Provide the (x, y) coordinate of the cell's center where the given text is located.  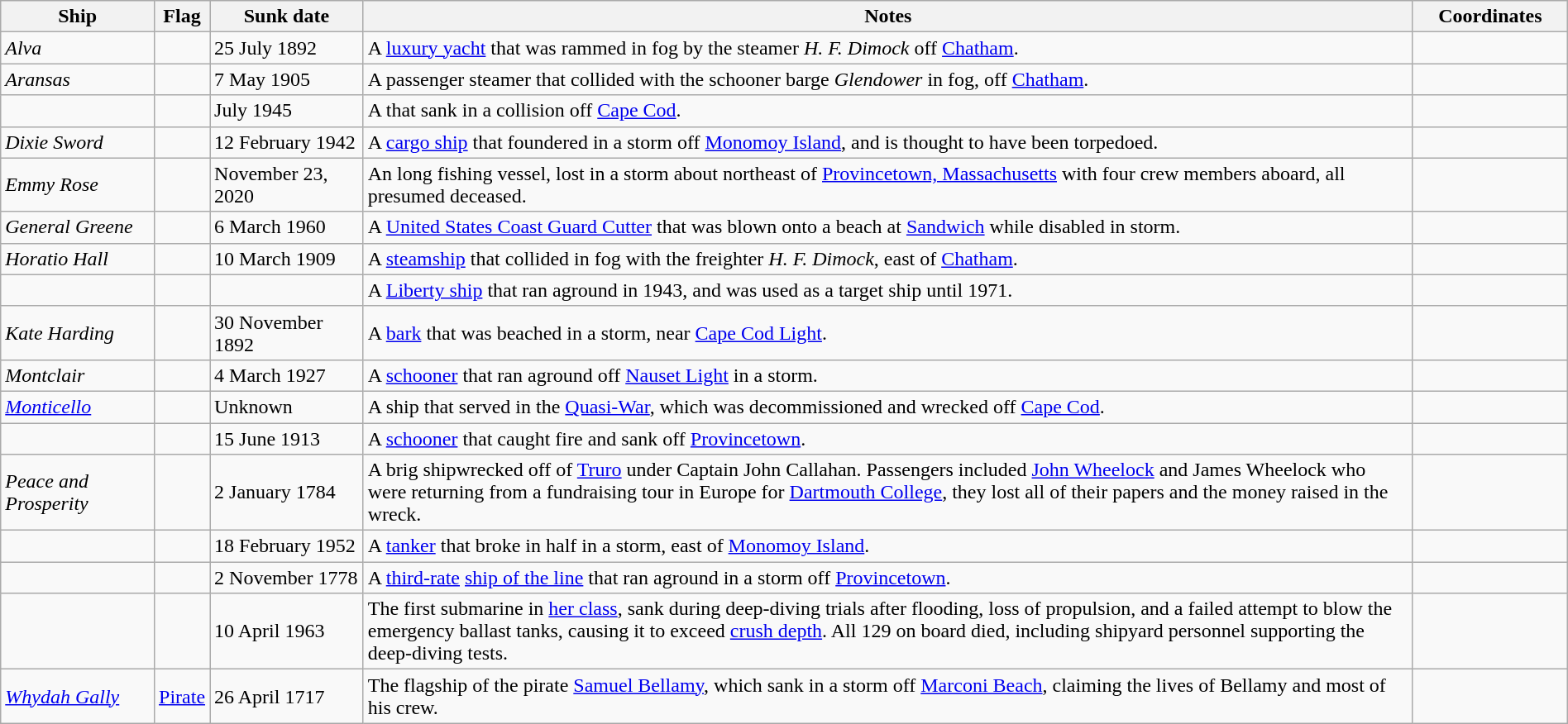
Ship (78, 17)
12 February 1942 (287, 142)
Unknown (287, 407)
A bark that was beached in a storm, near Cape Cod Light. (888, 332)
26 April 1717 (287, 696)
Peace and Prosperity (78, 493)
Flag (182, 17)
A that sank in a collision off Cape Cod. (888, 111)
Pirate (182, 696)
30 November 1892 (287, 332)
Whydah Gally (78, 696)
A tanker that broke in half in a storm, east of Monomoy Island. (888, 546)
10 March 1909 (287, 259)
Notes (888, 17)
A third-rate ship of the line that ran aground in a storm off Provincetown. (888, 578)
Aransas (78, 79)
25 July 1892 (287, 48)
The flagship of the pirate Samuel Bellamy, which sank in a storm off Marconi Beach, claiming the lives of Bellamy and most of his crew. (888, 696)
Dixie Sword (78, 142)
November 23, 2020 (287, 185)
A cargo ship that foundered in a storm off Monomoy Island, and is thought to have been torpedoed. (888, 142)
A passenger steamer that collided with the schooner barge Glendower in fog, off Chatham. (888, 79)
A steamship that collided in fog with the freighter H. F. Dimock, east of Chatham. (888, 259)
4 March 1927 (287, 375)
A schooner that caught fire and sank off Provincetown. (888, 439)
2 November 1778 (287, 578)
A schooner that ran aground off Nauset Light in a storm. (888, 375)
An long fishing vessel, lost in a storm about northeast of Provincetown, Massachusetts with four crew members aboard, all presumed deceased. (888, 185)
Horatio Hall (78, 259)
18 February 1952 (287, 546)
Emmy Rose (78, 185)
Sunk date (287, 17)
July 1945 (287, 111)
6 March 1960 (287, 227)
10 April 1963 (287, 631)
2 January 1784 (287, 493)
A ship that served in the Quasi-War, which was decommissioned and wrecked off Cape Cod. (888, 407)
General Greene (78, 227)
A United States Coast Guard Cutter that was blown onto a beach at Sandwich while disabled in storm. (888, 227)
A luxury yacht that was rammed in fog by the steamer H. F. Dimock off Chatham. (888, 48)
A Liberty ship that ran aground in 1943, and was used as a target ship until 1971. (888, 290)
Alva (78, 48)
Monticello (78, 407)
Montclair (78, 375)
15 June 1913 (287, 439)
7 May 1905 (287, 79)
Coordinates (1490, 17)
Kate Harding (78, 332)
